Return the [X, Y] coordinate for the center point of the cell that contains the specified text.  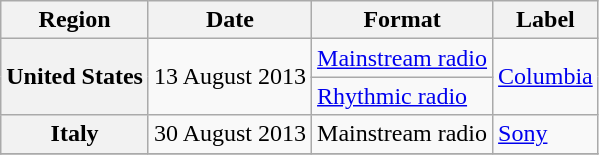
Date [230, 20]
United States [75, 77]
Format [402, 20]
Rhythmic radio [402, 96]
30 August 2013 [230, 134]
Region [75, 20]
Sony [546, 134]
Columbia [546, 77]
Label [546, 20]
13 August 2013 [230, 77]
Italy [75, 134]
